For the text-containing cell, return its midpoint in (X, Y) coordinate format. 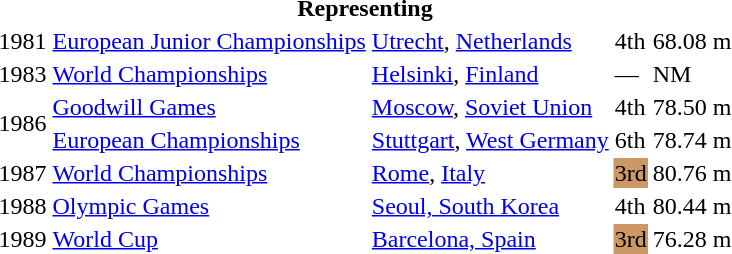
Rome, Italy (490, 173)
Olympic Games (209, 206)
Moscow, Soviet Union (490, 107)
Barcelona, Spain (490, 239)
Utrecht, Netherlands (490, 41)
Goodwill Games (209, 107)
— (630, 74)
Seoul, South Korea (490, 206)
European Championships (209, 140)
European Junior Championships (209, 41)
Helsinki, Finland (490, 74)
Stuttgart, West Germany (490, 140)
6th (630, 140)
World Cup (209, 239)
